Return [X, Y] of the center of cell containing provided text 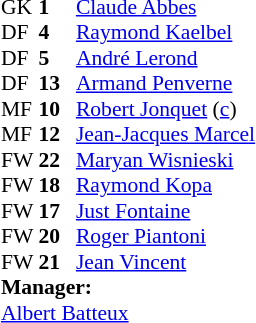
Raymond Kopa [166, 185]
Jean Vincent [166, 262]
5 [57, 58]
Maryan Wisnieski [166, 160]
Jean-Jacques Marcel [166, 135]
12 [57, 135]
18 [57, 185]
20 [57, 237]
4 [57, 33]
21 [57, 262]
10 [57, 109]
André Lerond [166, 58]
Just Fontaine [166, 211]
13 [57, 83]
Manager: [128, 287]
17 [57, 211]
Armand Penverne [166, 83]
Raymond Kaelbel [166, 33]
Roger Piantoni [166, 237]
Robert Jonquet (c) [166, 109]
22 [57, 160]
